Return the [x, y] coordinate for the center point of the cell that contains the specified text.  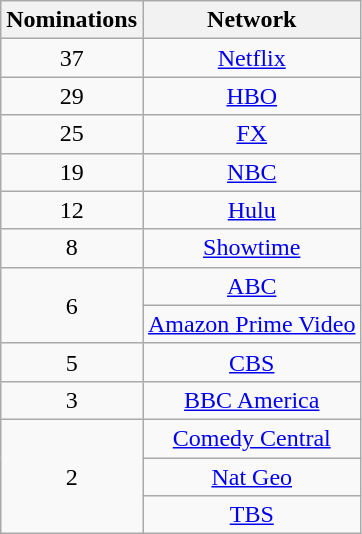
8 [72, 248]
BBC America [251, 400]
Hulu [251, 210]
3 [72, 400]
NBC [251, 172]
2 [72, 476]
5 [72, 362]
Showtime [251, 248]
TBS [251, 515]
Network [251, 20]
Netflix [251, 58]
29 [72, 96]
CBS [251, 362]
Nominations [72, 20]
12 [72, 210]
ABC [251, 286]
37 [72, 58]
Amazon Prime Video [251, 324]
25 [72, 134]
6 [72, 305]
Comedy Central [251, 438]
19 [72, 172]
Nat Geo [251, 477]
FX [251, 134]
HBO [251, 96]
